Identify which cell holds the provided text, then report its (X, Y) central coordinate. 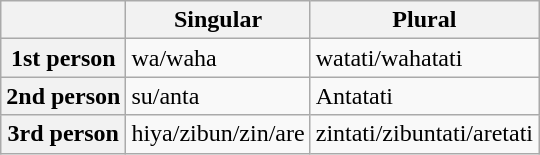
3rd person (64, 134)
Plural (424, 20)
zintati/zibuntati/aretati (424, 134)
Antatati (424, 96)
hiya/zibun/zin/are (218, 134)
1st person (64, 58)
watati/wahatati (424, 58)
wa/waha (218, 58)
Singular (218, 20)
su/anta (218, 96)
2nd person (64, 96)
